Provide the [X, Y] coordinate of the cell's center where the given text is located.  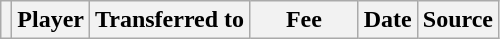
Player [51, 20]
Fee [304, 20]
Transferred to [170, 20]
Date [388, 20]
Source [458, 20]
